Locate the cell with the specified text and output its [x, y] center coordinate. 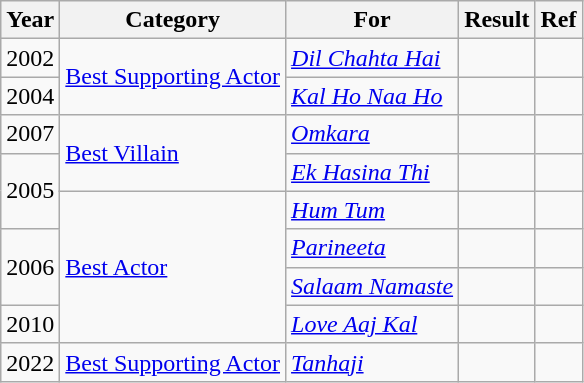
For [372, 20]
Salaam Namaste [372, 286]
2010 [30, 324]
2022 [30, 362]
2007 [30, 134]
Category [173, 20]
2005 [30, 191]
Kal Ho Naa Ho [372, 96]
Love Aaj Kal [372, 324]
Best Villain [173, 153]
Omkara [372, 134]
Dil Chahta Hai [372, 58]
Parineeta [372, 248]
Ek Hasina Thi [372, 172]
2006 [30, 267]
2002 [30, 58]
Ref [558, 20]
Year [30, 20]
Result [497, 20]
Hum Tum [372, 210]
Best Actor [173, 267]
2004 [30, 96]
Tanhaji [372, 362]
